Capture the cell that displays the provided text and extract its [X, Y] central coordinate. 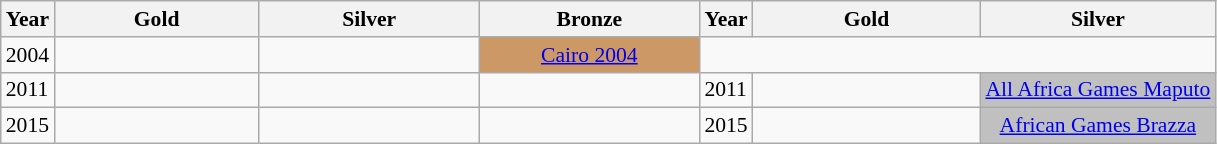
African Games Brazza [1098, 126]
Bronze [589, 19]
2004 [28, 55]
All Africa Games Maputo [1098, 90]
Cairo 2004 [589, 55]
